Return [X, Y] of the center of cell containing provided text 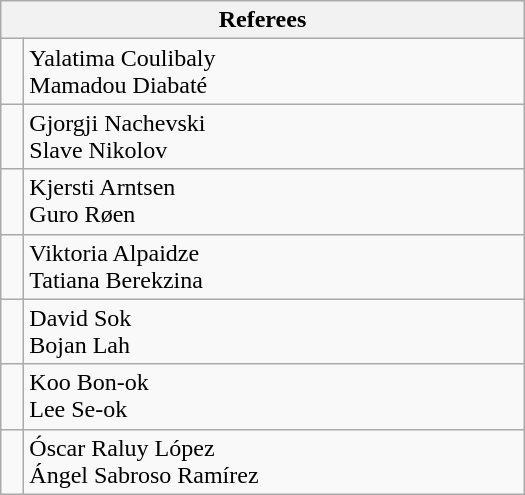
Kjersti ArntsenGuro Røen [274, 202]
Viktoria AlpaidzeTatiana Berekzina [274, 266]
Yalatima CoulibalyMamadou Diabaté [274, 72]
Gjorgji NachevskiSlave Nikolov [274, 136]
Óscar Raluy López Ángel Sabroso Ramírez [274, 462]
David SokBojan Lah [274, 332]
Referees [263, 20]
Koo Bon-okLee Se-ok [274, 396]
